For the text-containing cell, return its midpoint in (x, y) coordinate format. 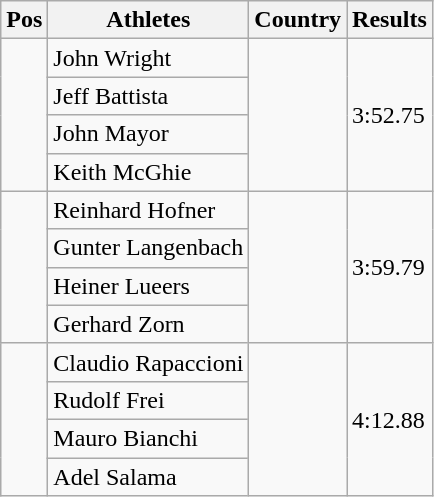
Claudio Rapaccioni (148, 362)
3:52.75 (390, 115)
Keith McGhie (148, 172)
John Mayor (148, 134)
John Wright (148, 58)
4:12.88 (390, 419)
Results (390, 20)
Rudolf Frei (148, 400)
Gerhard Zorn (148, 324)
Country (298, 20)
Gunter Langenbach (148, 248)
Heiner Lueers (148, 286)
Adel Salama (148, 477)
Mauro Bianchi (148, 438)
Jeff Battista (148, 96)
Athletes (148, 20)
3:59.79 (390, 267)
Reinhard Hofner (148, 210)
Pos (24, 20)
